Return the [X, Y] coordinate for the center point of the cell that contains the specified text.  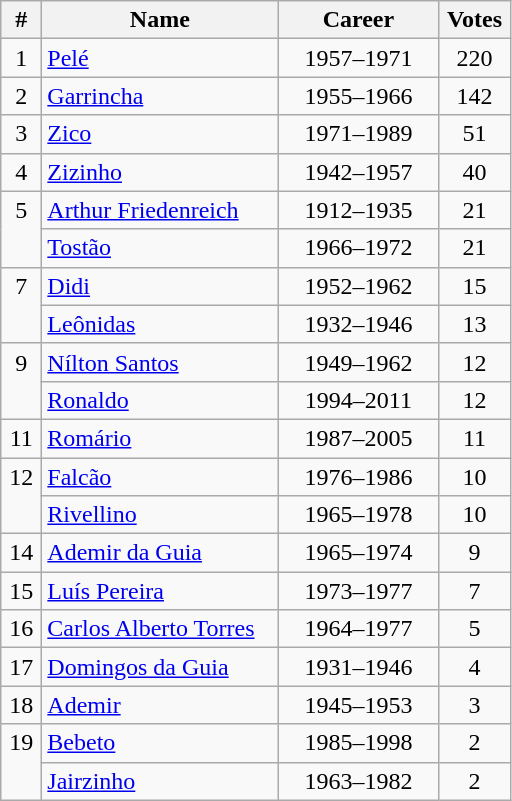
Name [160, 20]
1966–1972 [358, 248]
Nílton Santos [160, 362]
1952–1962 [358, 286]
Luís Pereira [160, 591]
Falcão [160, 477]
Domingos da Guia [160, 667]
13 [474, 324]
Ronaldo [160, 400]
Pelé [160, 58]
1963–1982 [358, 781]
Zico [160, 134]
1965–1974 [358, 553]
Career [358, 20]
1942–1957 [358, 172]
16 [22, 629]
Votes [474, 20]
Carlos Alberto Torres [160, 629]
1965–1978 [358, 515]
1976–1986 [358, 477]
1994–2011 [358, 400]
1949–1962 [358, 362]
1931–1946 [358, 667]
1932–1946 [358, 324]
Tostão [160, 248]
Ademir da Guia [160, 553]
40 [474, 172]
18 [22, 705]
Bebeto [160, 743]
Jairzinho [160, 781]
Arthur Friedenreich [160, 210]
1 [22, 58]
19 [22, 762]
1957–1971 [358, 58]
1955–1966 [358, 96]
Garrincha [160, 96]
Leônidas [160, 324]
Didi [160, 286]
1973–1977 [358, 591]
Rivellino [160, 515]
51 [474, 134]
17 [22, 667]
1912–1935 [358, 210]
142 [474, 96]
1987–2005 [358, 438]
1971–1989 [358, 134]
1985–1998 [358, 743]
1945–1953 [358, 705]
220 [474, 58]
Romário [160, 438]
1964–1977 [358, 629]
Zizinho [160, 172]
14 [22, 553]
# [22, 20]
Ademir [160, 705]
